Capture the cell that displays the provided text and extract its [X, Y] central coordinate. 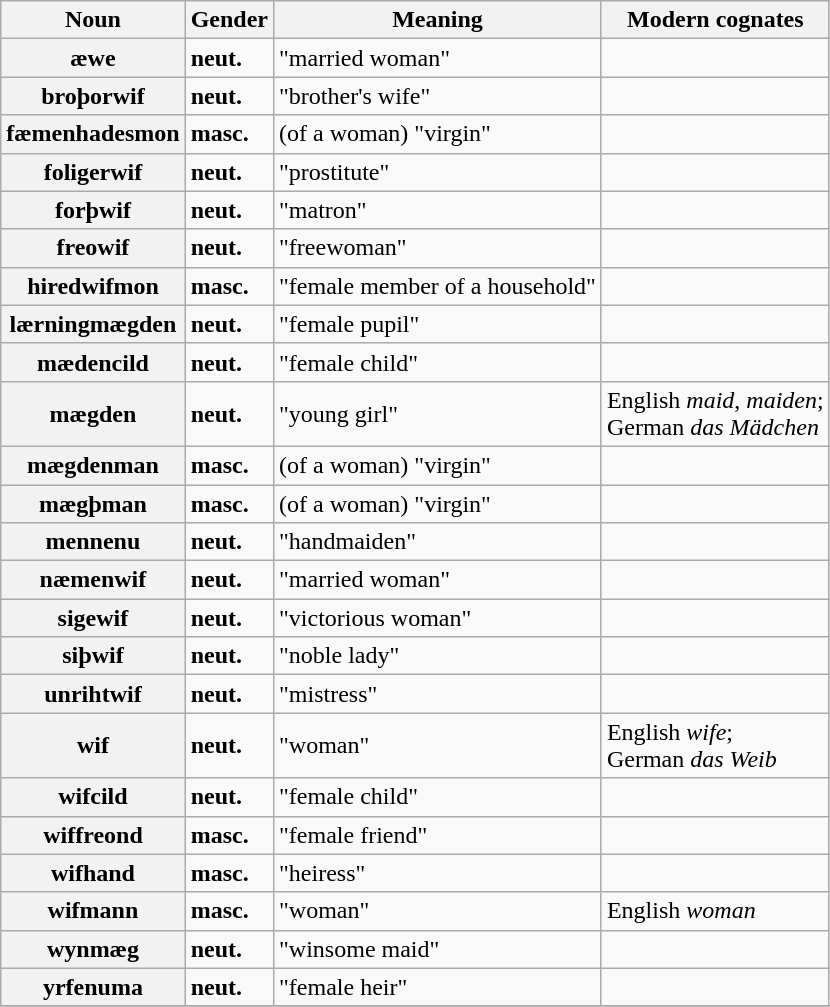
"female heir" [438, 987]
"freewoman" [438, 248]
freowif [93, 248]
mægdenman [93, 465]
"mistress" [438, 694]
fæmenhadesmon [93, 134]
"brother's wife" [438, 96]
"female pupil" [438, 324]
"winsome maid" [438, 949]
æwe [93, 58]
"heiress" [438, 873]
"handmaiden" [438, 542]
siþwif [93, 656]
broþorwif [93, 96]
wifhand [93, 873]
"female member of a household" [438, 286]
wif [93, 746]
mennenu [93, 542]
Meaning [438, 20]
næmenwif [93, 580]
yrfenuma [93, 987]
"prostitute" [438, 172]
"matron" [438, 210]
"victorious woman" [438, 618]
foligerwif [93, 172]
Noun [93, 20]
"noble lady" [438, 656]
forþwif [93, 210]
unrihtwif [93, 694]
hiredwifmon [93, 286]
"young girl" [438, 414]
wifcild [93, 797]
wiffreond [93, 835]
"female friend" [438, 835]
English wife;German das Weib [715, 746]
English woman [715, 911]
wifmann [93, 911]
lærningmægden [93, 324]
mægden [93, 414]
Modern cognates [715, 20]
mædencild [93, 362]
English maid, maiden; German das Mädchen [715, 414]
mægþman [93, 503]
Gender [229, 20]
sigewif [93, 618]
wynmæg [93, 949]
